Return the [X, Y] coordinate for the center point of the cell that contains the specified text.  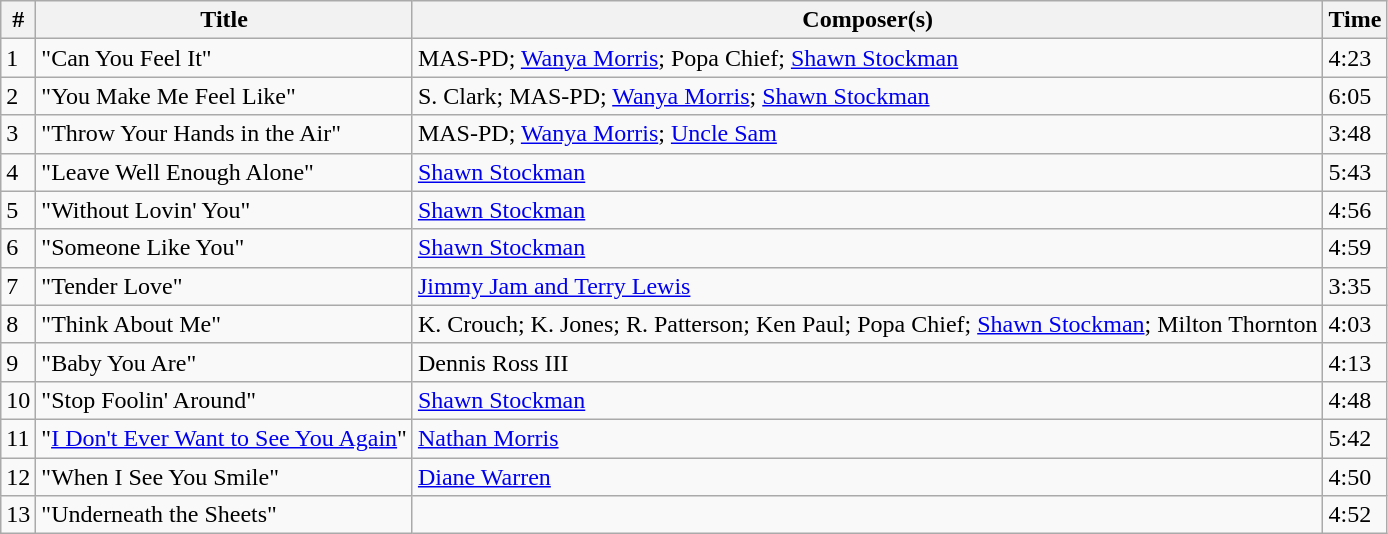
2 [18, 96]
Diane Warren [868, 477]
6 [18, 248]
12 [18, 477]
K. Crouch; K. Jones; R. Patterson; Ken Paul; Popa Chief; Shawn Stockman; Milton Thornton [868, 324]
13 [18, 515]
"You Make Me Feel Like" [224, 96]
Composer(s) [868, 20]
Jimmy Jam and Terry Lewis [868, 286]
"Someone Like You" [224, 248]
Nathan Morris [868, 438]
Time [1355, 20]
S. Clark; MAS-PD; Wanya Morris; Shawn Stockman [868, 96]
"Baby You Are" [224, 362]
5 [18, 210]
Dennis Ross III [868, 362]
MAS-PD; Wanya Morris; Popa Chief; Shawn Stockman [868, 58]
4:56 [1355, 210]
8 [18, 324]
# [18, 20]
MAS-PD; Wanya Morris; Uncle Sam [868, 134]
"Leave Well Enough Alone" [224, 172]
3 [18, 134]
"Without Lovin' You" [224, 210]
5:43 [1355, 172]
"Can You Feel It" [224, 58]
4:23 [1355, 58]
11 [18, 438]
3:35 [1355, 286]
4:03 [1355, 324]
"Throw Your Hands in the Air" [224, 134]
"Underneath the Sheets" [224, 515]
9 [18, 362]
"Think About Me" [224, 324]
"Stop Foolin' Around" [224, 400]
4:59 [1355, 248]
4:48 [1355, 400]
4:50 [1355, 477]
"I Don't Ever Want to See You Again" [224, 438]
5:42 [1355, 438]
"Tender Love" [224, 286]
4:52 [1355, 515]
Title [224, 20]
10 [18, 400]
3:48 [1355, 134]
1 [18, 58]
4:13 [1355, 362]
"When I See You Smile" [224, 477]
6:05 [1355, 96]
4 [18, 172]
7 [18, 286]
